Identify which cell holds the provided text, then report its (x, y) central coordinate. 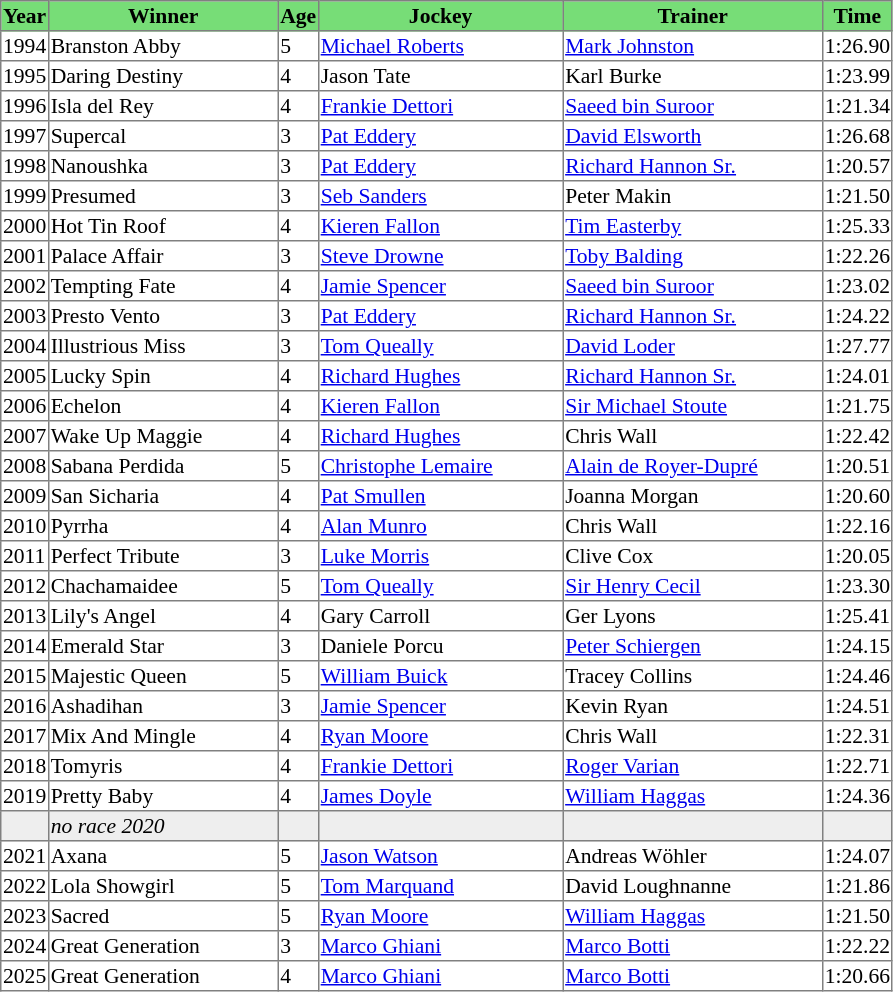
Isla del Rey (163, 106)
2024 (25, 946)
David Loder (693, 346)
1:22.31 (857, 736)
1:24.01 (857, 376)
2015 (25, 676)
Lola Showgirl (163, 886)
1:21.75 (857, 406)
1:24.22 (857, 316)
Gary Carroll (440, 616)
2002 (25, 286)
2025 (25, 976)
1:25.41 (857, 616)
Alain de Royer-Dupré (693, 466)
Time (857, 16)
1:24.15 (857, 646)
Michael Roberts (440, 46)
Sacred (163, 916)
Age (298, 16)
2018 (25, 766)
1:20.60 (857, 496)
2009 (25, 496)
Karl Burke (693, 76)
Perfect Tribute (163, 556)
Chachamaidee (163, 586)
1:24.36 (857, 796)
Pat Smullen (440, 496)
Supercal (163, 136)
Ger Lyons (693, 616)
Christophe Lemaire (440, 466)
Tom Marquand (440, 886)
Palace Affair (163, 256)
Tim Easterby (693, 226)
2006 (25, 406)
Emerald Star (163, 646)
Mark Johnston (693, 46)
Toby Balding (693, 256)
2022 (25, 886)
1:20.51 (857, 466)
Axana (163, 856)
1:23.30 (857, 586)
Lucky Spin (163, 376)
1:23.02 (857, 286)
William Buick (440, 676)
1:21.34 (857, 106)
Hot Tin Roof (163, 226)
2013 (25, 616)
Sir Michael Stoute (693, 406)
James Doyle (440, 796)
1:24.51 (857, 706)
1:22.22 (857, 946)
2004 (25, 346)
Peter Makin (693, 196)
1:20.66 (857, 976)
1:22.26 (857, 256)
2017 (25, 736)
Branston Abby (163, 46)
Echelon (163, 406)
2011 (25, 556)
Joanna Morgan (693, 496)
Clive Cox (693, 556)
Nanoushka (163, 166)
Kevin Ryan (693, 706)
Year (25, 16)
2007 (25, 436)
1998 (25, 166)
2019 (25, 796)
Lily's Angel (163, 616)
Tempting Fate (163, 286)
Steve Drowne (440, 256)
1999 (25, 196)
2021 (25, 856)
Tomyris (163, 766)
2001 (25, 256)
Majestic Queen (163, 676)
1:22.71 (857, 766)
2008 (25, 466)
Mix And Mingle (163, 736)
2000 (25, 226)
2016 (25, 706)
Daring Destiny (163, 76)
Pretty Baby (163, 796)
David Elsworth (693, 136)
Trainer (693, 16)
San Sicharia (163, 496)
Sir Henry Cecil (693, 586)
Winner (163, 16)
1997 (25, 136)
Luke Morris (440, 556)
2010 (25, 526)
Tracey Collins (693, 676)
1:20.05 (857, 556)
1:26.68 (857, 136)
Andreas Wöhler (693, 856)
2012 (25, 586)
1:23.99 (857, 76)
1:24.07 (857, 856)
2005 (25, 376)
1994 (25, 46)
1:25.33 (857, 226)
2003 (25, 316)
1:22.16 (857, 526)
Pyrrha (163, 526)
Sabana Perdida (163, 466)
Peter Schiergen (693, 646)
2023 (25, 916)
1:24.46 (857, 676)
Presumed (163, 196)
David Loughnanne (693, 886)
1:21.86 (857, 886)
no race 2020 (163, 826)
1:20.57 (857, 166)
Illustrious Miss (163, 346)
Wake Up Maggie (163, 436)
Jason Tate (440, 76)
Alan Munro (440, 526)
Presto Vento (163, 316)
Jockey (440, 16)
Seb Sanders (440, 196)
2014 (25, 646)
1:22.42 (857, 436)
Jason Watson (440, 856)
Ashadihan (163, 706)
1996 (25, 106)
Daniele Porcu (440, 646)
Roger Varian (693, 766)
1:27.77 (857, 346)
1:26.90 (857, 46)
1995 (25, 76)
